Output the [x, y] coordinate of the center of the cell containing the given text.  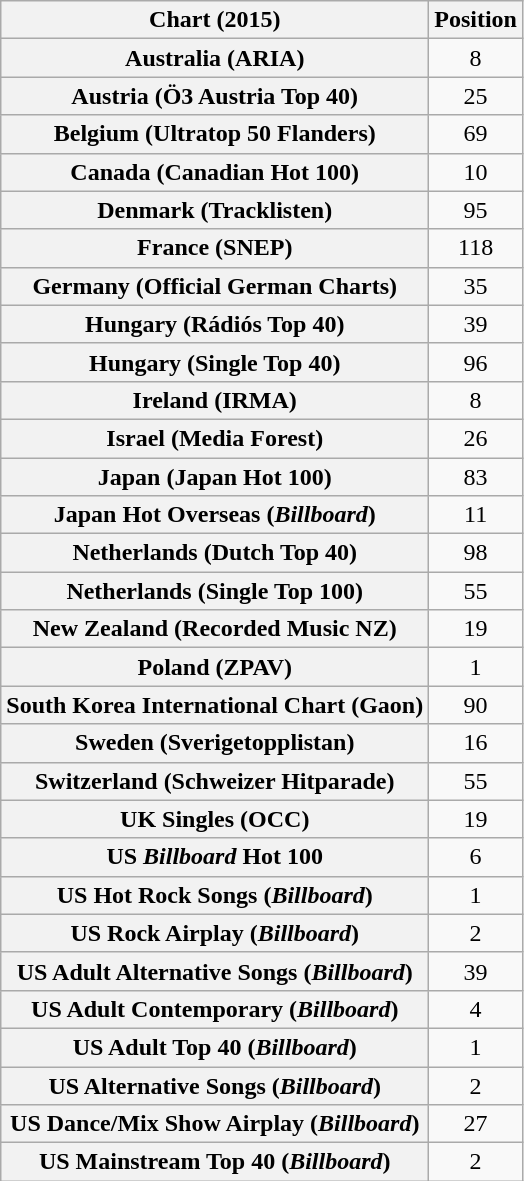
New Zealand (Recorded Music NZ) [215, 629]
Netherlands (Dutch Top 40) [215, 553]
Denmark (Tracklisten) [215, 210]
Australia (ARIA) [215, 58]
98 [476, 553]
69 [476, 134]
Netherlands (Single Top 100) [215, 591]
Austria (Ö3 Austria Top 40) [215, 96]
US Mainstream Top 40 (Billboard) [215, 1162]
26 [476, 438]
Switzerland (Schweizer Hitparade) [215, 781]
Poland (ZPAV) [215, 667]
US Rock Airplay (Billboard) [215, 933]
4 [476, 1009]
US Hot Rock Songs (Billboard) [215, 895]
US Alternative Songs (Billboard) [215, 1085]
11 [476, 515]
US Adult Alternative Songs (Billboard) [215, 971]
US Billboard Hot 100 [215, 857]
10 [476, 172]
27 [476, 1124]
Japan Hot Overseas (Billboard) [215, 515]
UK Singles (OCC) [215, 819]
95 [476, 210]
Sweden (Sverigetopplistan) [215, 743]
Belgium (Ultratop 50 Flanders) [215, 134]
Position [476, 20]
Ireland (IRMA) [215, 400]
South Korea International Chart (Gaon) [215, 705]
90 [476, 705]
96 [476, 362]
Israel (Media Forest) [215, 438]
Chart (2015) [215, 20]
25 [476, 96]
Canada (Canadian Hot 100) [215, 172]
Hungary (Single Top 40) [215, 362]
US Dance/Mix Show Airplay (Billboard) [215, 1124]
35 [476, 286]
118 [476, 248]
Japan (Japan Hot 100) [215, 477]
US Adult Contemporary (Billboard) [215, 1009]
France (SNEP) [215, 248]
16 [476, 743]
Hungary (Rádiós Top 40) [215, 324]
US Adult Top 40 (Billboard) [215, 1047]
Germany (Official German Charts) [215, 286]
83 [476, 477]
6 [476, 857]
